From the cell containing the given text, extract its center point as [X, Y] coordinate. 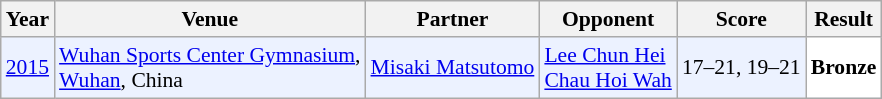
Partner [453, 19]
2015 [28, 68]
Venue [210, 19]
Misaki Matsutomo [453, 68]
Wuhan Sports Center Gymnasium,Wuhan, China [210, 68]
Year [28, 19]
Bronze [844, 68]
Opponent [608, 19]
Result [844, 19]
Score [742, 19]
Lee Chun Hei Chau Hoi Wah [608, 68]
17–21, 19–21 [742, 68]
